Search for the cell housing the specified text and yield its (X, Y) center coordinate. 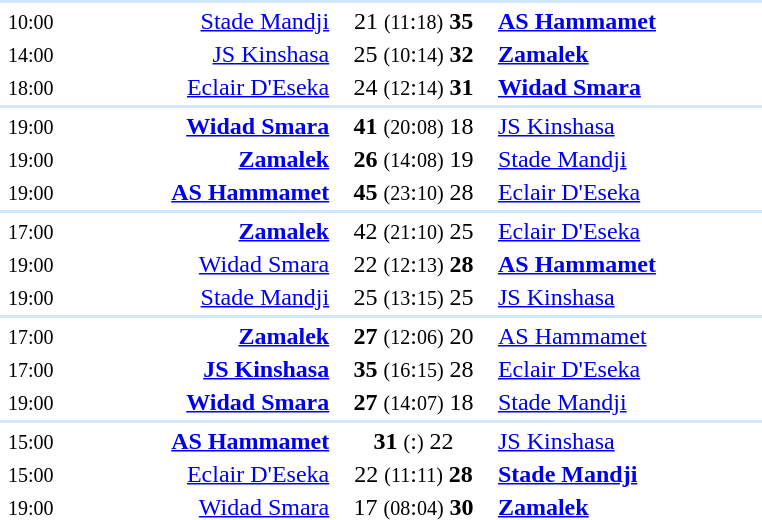
31 (:) 22 (414, 441)
25 (13:15) 25 (414, 297)
25 (10:14) 32 (414, 54)
14:00 (30, 54)
22 (12:13) 28 (414, 264)
35 (16:15) 28 (414, 369)
27 (14:07) 18 (414, 402)
22 (11:11) 28 (414, 474)
45 (23:10) 28 (414, 192)
41 (20:08) 18 (414, 126)
10:00 (30, 21)
21 (11:18) 35 (414, 21)
24 (12:14) 31 (414, 87)
27 (12:06) 20 (414, 336)
42 (21:10) 25 (414, 231)
18:00 (30, 87)
26 (14:08) 19 (414, 159)
